Provide the (X, Y) coordinate of the cell's center where the given text is located.  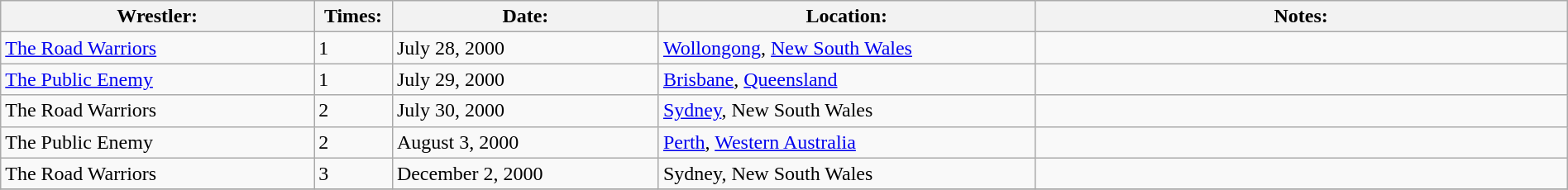
Perth, Western Australia (847, 142)
Wollongong, New South Wales (847, 48)
3 (354, 173)
Times: (354, 17)
Location: (847, 17)
December 2, 2000 (525, 173)
July 28, 2000 (525, 48)
Brisbane, Queensland (847, 79)
Wrestler: (157, 17)
July 30, 2000 (525, 111)
August 3, 2000 (525, 142)
Date: (525, 17)
July 29, 2000 (525, 79)
Notes: (1301, 17)
